Determine the [x, y] coordinate at the center of the cell enclosing the given text.  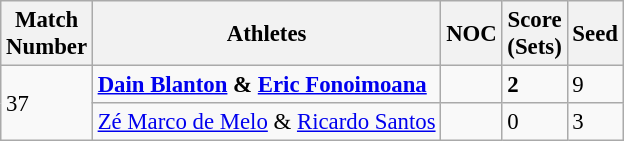
Dain Blanton & Eric Fonoimoana [266, 85]
Athletes [266, 34]
0 [534, 122]
Match Number [47, 34]
2 [534, 85]
37 [47, 104]
Zé Marco de Melo & Ricardo Santos [266, 122]
Seed [595, 34]
9 [595, 85]
3 [595, 122]
NOC [472, 34]
Score (Sets) [534, 34]
